For the text-containing cell, return its midpoint in (x, y) coordinate format. 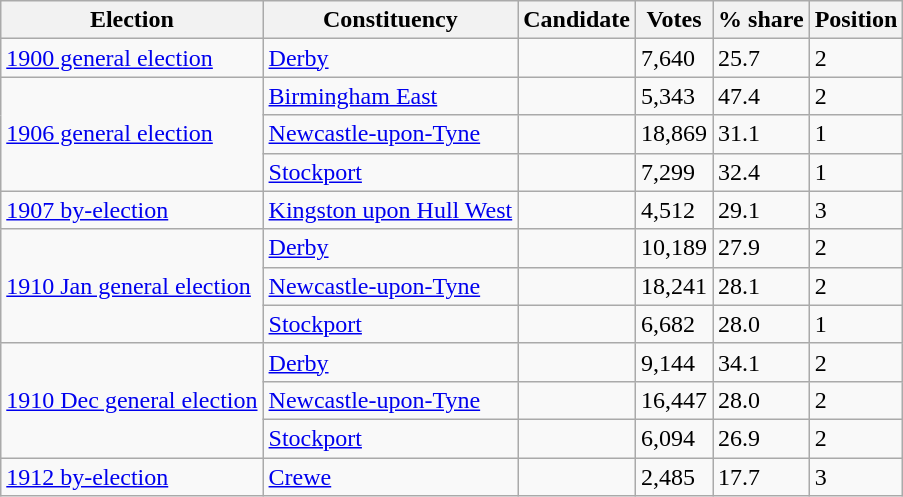
Birmingham East (390, 96)
7,640 (674, 58)
18,869 (674, 134)
Position (856, 20)
47.4 (762, 96)
25.7 (762, 58)
18,241 (674, 286)
2,485 (674, 477)
Candidate (577, 20)
32.4 (762, 172)
26.9 (762, 438)
Constituency (390, 20)
34.1 (762, 362)
% share (762, 20)
16,447 (674, 400)
1910 Jan general election (132, 286)
Kingston upon Hull West (390, 210)
29.1 (762, 210)
6,094 (674, 438)
1910 Dec general election (132, 400)
27.9 (762, 248)
Crewe (390, 477)
28.1 (762, 286)
1907 by-election (132, 210)
7,299 (674, 172)
17.7 (762, 477)
Election (132, 20)
5,343 (674, 96)
1906 general election (132, 134)
1912 by-election (132, 477)
6,682 (674, 324)
1900 general election (132, 58)
31.1 (762, 134)
4,512 (674, 210)
10,189 (674, 248)
9,144 (674, 362)
Votes (674, 20)
